Scan for the cell matching the given text and deliver its [x, y] coordinate at center. 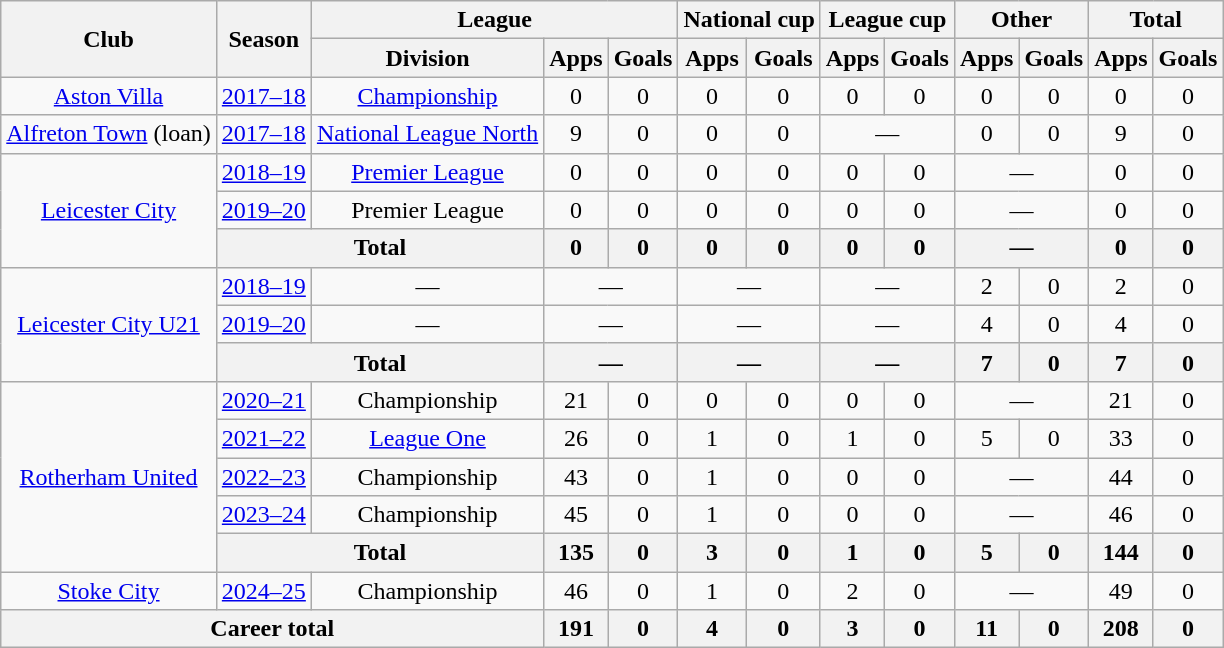
League One [427, 438]
11 [986, 629]
49 [1121, 591]
Leicester City [109, 210]
Division [427, 58]
Other [1021, 20]
Stoke City [109, 591]
45 [576, 515]
National cup [749, 20]
National League North [427, 134]
Alfreton Town (loan) [109, 134]
144 [1121, 553]
2023–24 [264, 515]
135 [576, 553]
2020–21 [264, 400]
26 [576, 438]
Aston Villa [109, 96]
2022–23 [264, 477]
191 [576, 629]
Career total [272, 629]
208 [1121, 629]
Club [109, 39]
League cup [887, 20]
2024–25 [264, 591]
33 [1121, 438]
League [494, 20]
Leicester City U21 [109, 324]
Season [264, 39]
44 [1121, 477]
Rotherham United [109, 476]
2021–22 [264, 438]
43 [576, 477]
